Scan for the cell matching the given text and deliver its [X, Y] coordinate at center. 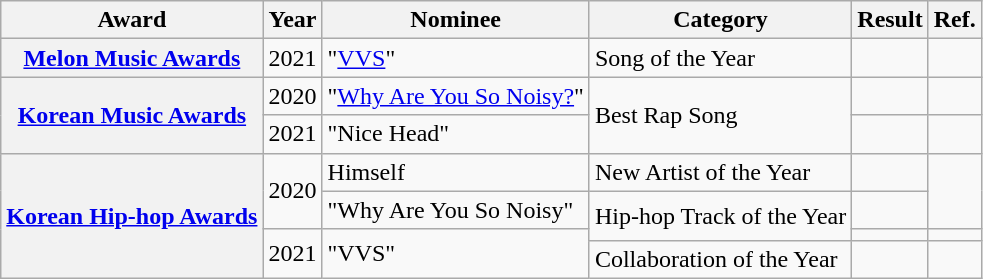
Year [292, 20]
Nominee [456, 20]
Ref. [954, 20]
Melon Music Awards [132, 58]
Hip-hop Track of the Year [720, 216]
Song of the Year [720, 58]
Best Rap Song [720, 115]
Korean Music Awards [132, 115]
Himself [456, 172]
Category [720, 20]
"Nice Head" [456, 134]
Result [890, 20]
Korean Hip-hop Awards [132, 216]
"Why Are You So Noisy" [456, 210]
Collaboration of the Year [720, 259]
Award [132, 20]
New Artist of the Year [720, 172]
"Why Are You So Noisy?" [456, 96]
